Extract the (X, Y) coordinate from the center of the cell holding the provided text.  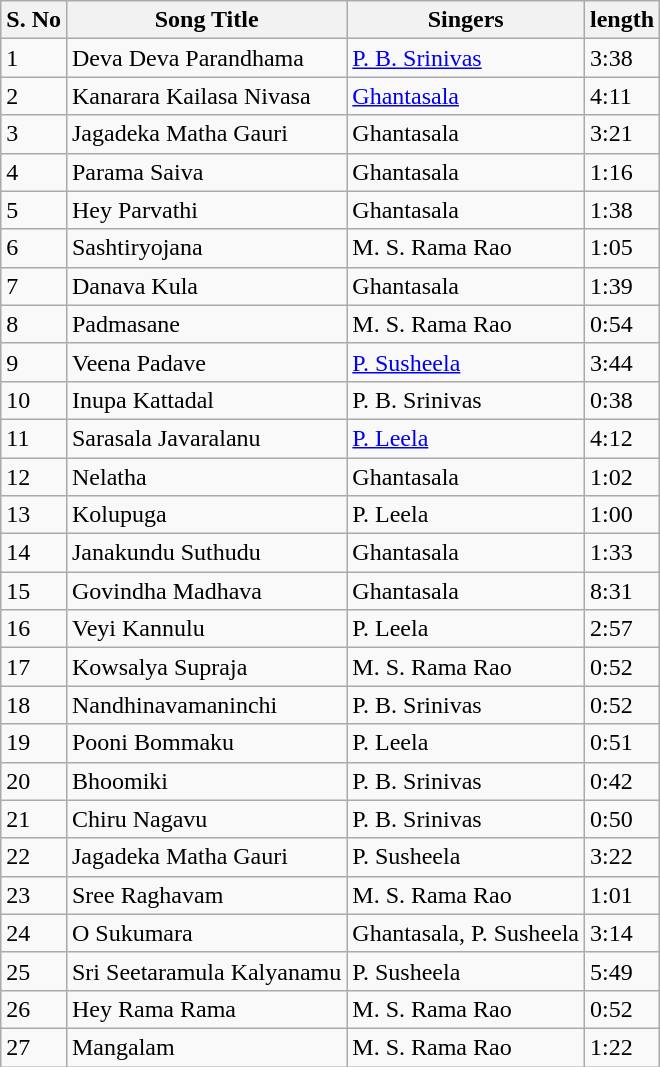
0:54 (622, 324)
2:57 (622, 629)
Sarasala Javaralanu (206, 438)
3:22 (622, 857)
23 (34, 895)
Sree Raghavam (206, 895)
4:11 (622, 96)
19 (34, 743)
O Sukumara (206, 933)
5 (34, 210)
10 (34, 400)
4 (34, 172)
7 (34, 286)
Padmasane (206, 324)
Kowsalya Supraja (206, 667)
Janakundu Suthudu (206, 553)
Govindha Madhava (206, 591)
1 (34, 58)
8 (34, 324)
3:21 (622, 134)
5:49 (622, 971)
4:12 (622, 438)
Nandhinavamaninchi (206, 705)
Deva Deva Parandhama (206, 58)
1:39 (622, 286)
0:38 (622, 400)
14 (34, 553)
1:38 (622, 210)
Inupa Kattadal (206, 400)
Hey Parvathi (206, 210)
6 (34, 248)
length (622, 20)
Singers (466, 20)
Nelatha (206, 477)
18 (34, 705)
Song Title (206, 20)
1:33 (622, 553)
1:02 (622, 477)
2 (34, 96)
Ghantasala, P. Susheela (466, 933)
Kolupuga (206, 515)
Chiru Nagavu (206, 819)
0:50 (622, 819)
Sashtiryojana (206, 248)
11 (34, 438)
Pooni Bommaku (206, 743)
21 (34, 819)
Parama Saiva (206, 172)
3:44 (622, 362)
9 (34, 362)
3:14 (622, 933)
0:51 (622, 743)
Hey Rama Rama (206, 1009)
1:16 (622, 172)
22 (34, 857)
25 (34, 971)
1:01 (622, 895)
Sri Seetaramula Kalyanamu (206, 971)
20 (34, 781)
1:00 (622, 515)
15 (34, 591)
Mangalam (206, 1047)
27 (34, 1047)
Danava Kula (206, 286)
17 (34, 667)
3:38 (622, 58)
3 (34, 134)
Bhoomiki (206, 781)
12 (34, 477)
26 (34, 1009)
1:05 (622, 248)
S. No (34, 20)
1:22 (622, 1047)
0:42 (622, 781)
Veyi Kannulu (206, 629)
Kanarara Kailasa Nivasa (206, 96)
8:31 (622, 591)
16 (34, 629)
Veena Padave (206, 362)
24 (34, 933)
13 (34, 515)
